Extract the [X, Y] coordinate from the center of the cell holding the provided text.  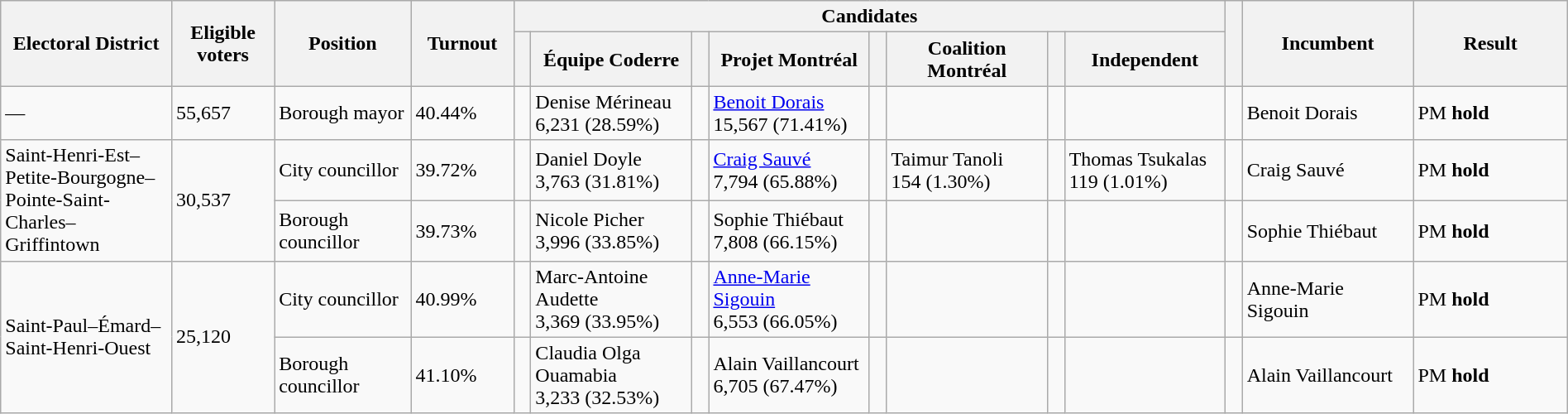
Anne-Marie Sigouin [1328, 299]
Borough mayor [342, 113]
Taimur Tanoli 154 (1.30%) [967, 171]
Marc-Antoine Audette 3,369 (33.95%) [611, 299]
Result [1490, 43]
39.73% [462, 230]
Daniel Doyle 3,763 (31.81%) [611, 171]
Nicole Picher 3,996 (33.85%) [611, 230]
55,657 [223, 113]
Benoit Dorais [1328, 113]
39.72% [462, 171]
Candidates [869, 17]
Claudia Olga Ouamabia 3,233 (32.53%) [611, 375]
25,120 [223, 337]
Sophie Thiébaut 7,808 (66.15%) [789, 230]
Craig Sauvé 7,794 (65.88%) [789, 171]
Anne-Marie Sigouin 6,553 (66.05%) [789, 299]
Denise Mérineau 6,231 (28.59%) [611, 113]
Coalition Montréal [967, 60]
Saint-Henri-Est–Petite-Bourgogne–Pointe-Saint-Charles–Griffintown [86, 200]
Position [342, 43]
Thomas Tsukalas 119 (1.01%) [1145, 171]
40.44% [462, 113]
Saint-Paul–Émard–Saint-Henri-Ouest [86, 337]
Équipe Coderre [611, 60]
Incumbent [1328, 43]
Sophie Thiébaut [1328, 230]
Electoral District [86, 43]
— [86, 113]
Alain Vaillancourt 6,705 (67.47%) [789, 375]
40.99% [462, 299]
41.10% [462, 375]
Turnout [462, 43]
30,537 [223, 200]
Eligible voters [223, 43]
Alain Vaillancourt [1328, 375]
Craig Sauvé [1328, 171]
Independent [1145, 60]
Projet Montréal [789, 60]
Benoit Dorais 15,567 (71.41%) [789, 113]
